Scan for the cell matching the given text and deliver its (X, Y) coordinate at center. 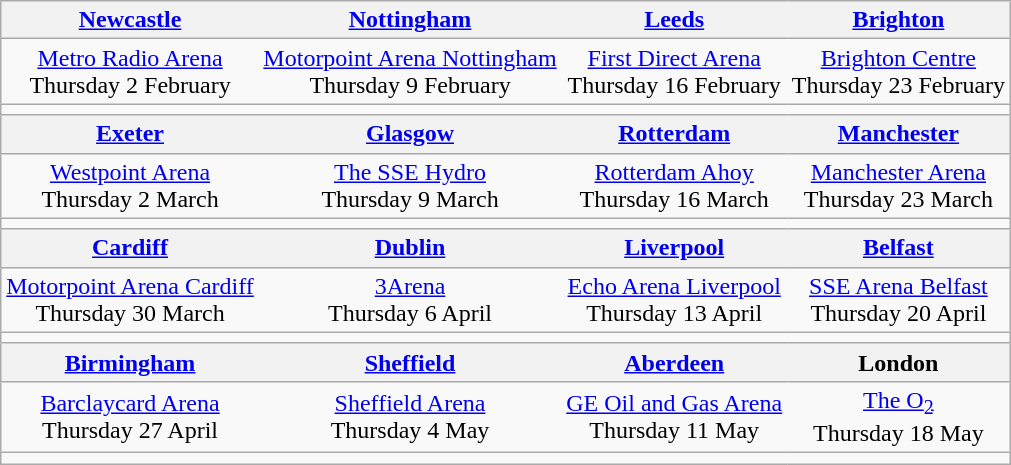
Sheffield ArenaThursday 4 May (410, 416)
Rotterdam (674, 134)
Cardiff (130, 248)
The SSE HydroThursday 9 March (410, 186)
Liverpool (674, 248)
Manchester (899, 134)
Leeds (674, 20)
Westpoint ArenaThursday 2 March (130, 186)
Glasgow (410, 134)
Aberdeen (674, 362)
GE Oil and Gas ArenaThursday 11 May (674, 416)
Newcastle (130, 20)
Manchester ArenaThursday 23 March (899, 186)
Exeter (130, 134)
Brighton CentreThursday 23 February (899, 72)
Brighton (899, 20)
First Direct ArenaThursday 16 February (674, 72)
London (899, 362)
Sheffield (410, 362)
Nottingham (410, 20)
Motorpoint Arena NottinghamThursday 9 February (410, 72)
Birmingham (130, 362)
Rotterdam AhoyThursday 16 March (674, 186)
SSE Arena BelfastThursday 20 April (899, 300)
Dublin (410, 248)
Barclaycard ArenaThursday 27 April (130, 416)
Metro Radio ArenaThursday 2 February (130, 72)
Motorpoint Arena CardiffThursday 30 March (130, 300)
3ArenaThursday 6 April (410, 300)
The O2Thursday 18 May (899, 416)
Echo Arena LiverpoolThursday 13 April (674, 300)
Belfast (899, 248)
